Extract the [x, y] coordinate from the center of the cell holding the provided text.  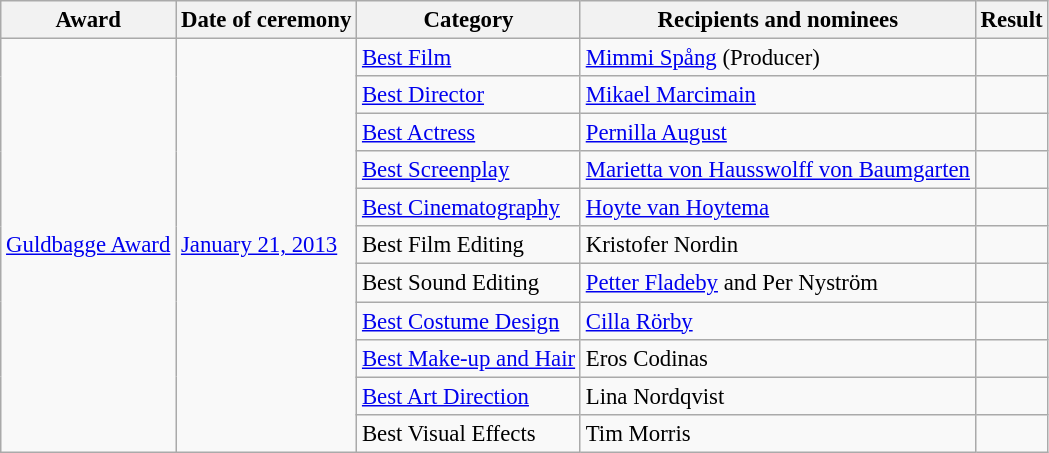
Best Director [469, 95]
Best Screenplay [469, 170]
Cilla Rörby [778, 321]
January 21, 2013 [266, 246]
Date of ceremony [266, 20]
Best Film Editing [469, 245]
Kristofer Nordin [778, 245]
Award [88, 20]
Best Make-up and Hair [469, 358]
Category [469, 20]
Mimmi Spång (Producer) [778, 58]
Lina Nordqvist [778, 396]
Best Art Direction [469, 396]
Best Visual Effects [469, 433]
Guldbagge Award [88, 246]
Best Sound Editing [469, 283]
Best Film [469, 58]
Hoyte van Hoytema [778, 208]
Best Cinematography [469, 208]
Pernilla August [778, 133]
Best Costume Design [469, 321]
Mikael Marcimain [778, 95]
Recipients and nominees [778, 20]
Petter Fladeby and Per Nyström [778, 283]
Best Actress [469, 133]
Marietta von Hausswolff von Baumgarten [778, 170]
Eros Codinas [778, 358]
Result [1012, 20]
Tim Morris [778, 433]
